Detect which cell encompasses the target text, then output its [x, y] center coordinate. 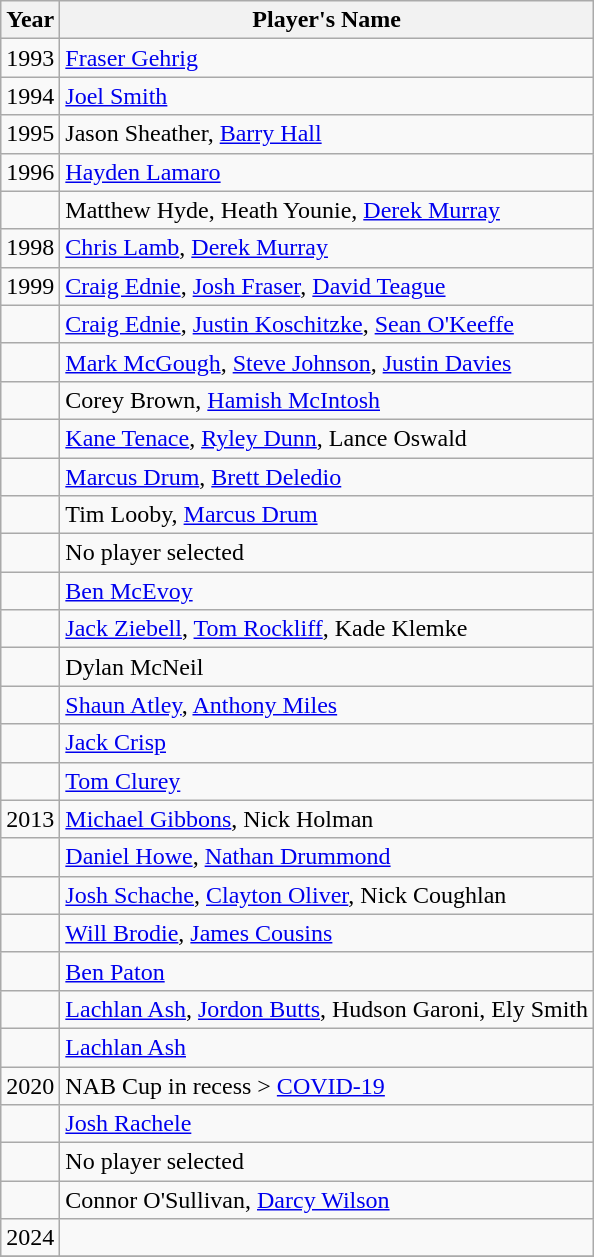
Fraser Gehrig [327, 58]
Craig Ednie, Josh Fraser, David Teague [327, 286]
Michael Gibbons, Nick Holman [327, 819]
Hayden Lamaro [327, 172]
Player's Name [327, 20]
Ben Paton [327, 971]
Connor O'Sullivan, Darcy Wilson [327, 1200]
Corey Brown, Hamish McIntosh [327, 400]
2020 [30, 1085]
Lachlan Ash [327, 1047]
Kane Tenace, Ryley Dunn, Lance Oswald [327, 438]
Ben McEvoy [327, 591]
NAB Cup in recess > COVID-19 [327, 1085]
2024 [30, 1238]
1993 [30, 58]
Tom Clurey [327, 781]
Marcus Drum, Brett Deledio [327, 477]
Josh Rachele [327, 1124]
Lachlan Ash, Jordon Butts, Hudson Garoni, Ely Smith [327, 1009]
2013 [30, 819]
Year [30, 20]
1998 [30, 248]
Dylan McNeil [327, 667]
Jason Sheather, Barry Hall [327, 134]
Will Brodie, James Cousins [327, 933]
Josh Schache, Clayton Oliver, Nick Coughlan [327, 895]
Shaun Atley, Anthony Miles [327, 705]
Jack Crisp [327, 743]
1999 [30, 286]
Chris Lamb, Derek Murray [327, 248]
1996 [30, 172]
Matthew Hyde, Heath Younie, Derek Murray [327, 210]
Joel Smith [327, 96]
1994 [30, 96]
Craig Ednie, Justin Koschitzke, Sean O'Keeffe [327, 324]
Daniel Howe, Nathan Drummond [327, 857]
Mark McGough, Steve Johnson, Justin Davies [327, 362]
Tim Looby, Marcus Drum [327, 515]
Jack Ziebell, Tom Rockliff, Kade Klemke [327, 629]
1995 [30, 134]
